Return the (X, Y) coordinate for the center point of the cell that contains the specified text.  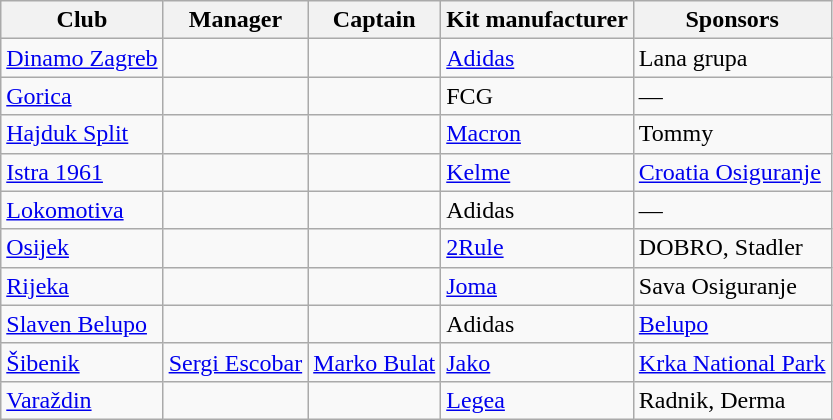
2Rule (538, 248)
Slaven Belupo (82, 324)
Kelme (538, 172)
Dinamo Zagreb (82, 58)
Radnik, Derma (732, 400)
Sergi Escobar (236, 362)
Krka National Park (732, 362)
Croatia Osiguranje (732, 172)
Joma (538, 286)
Macron (538, 134)
Club (82, 20)
Captain (374, 20)
DOBRO, Stadler (732, 248)
Marko Bulat (374, 362)
Hajduk Split (82, 134)
Sava Osiguranje (732, 286)
Kit manufacturer (538, 20)
Tommy (732, 134)
Legea (538, 400)
Lokomotiva (82, 210)
Jako (538, 362)
FCG (538, 96)
Lana grupa (732, 58)
Gorica (82, 96)
Šibenik (82, 362)
Varaždin (82, 400)
Rijeka (82, 286)
Belupo (732, 324)
Istra 1961 (82, 172)
Osijek (82, 248)
Sponsors (732, 20)
Manager (236, 20)
